Find where the given text appears and provide that cell's center as [X, Y] coordinate. 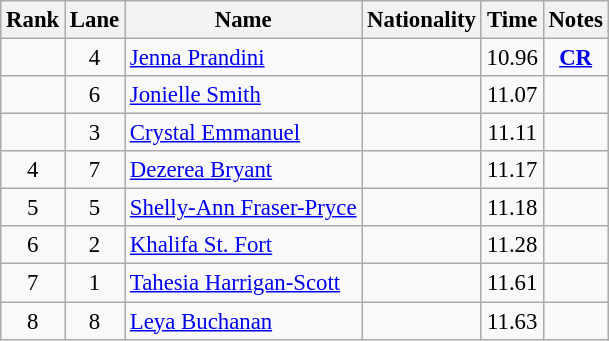
Lane [95, 20]
11.07 [512, 95]
Shelly-Ann Fraser-Pryce [244, 208]
Time [512, 20]
11.11 [512, 133]
3 [95, 133]
Leya Buchanan [244, 321]
Nationality [422, 20]
Jenna Prandini [244, 58]
11.28 [512, 245]
11.63 [512, 321]
CR [576, 58]
11.18 [512, 208]
10.96 [512, 58]
Notes [576, 20]
Tahesia Harrigan-Scott [244, 283]
11.17 [512, 170]
Khalifa St. Fort [244, 245]
11.61 [512, 283]
Jonielle Smith [244, 95]
Name [244, 20]
Crystal Emmanuel [244, 133]
1 [95, 283]
Rank [33, 20]
Dezerea Bryant [244, 170]
2 [95, 245]
